For the text-containing cell, return its midpoint in [x, y] coordinate format. 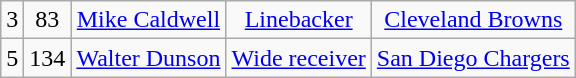
Mike Caldwell [148, 20]
3 [12, 20]
Walter Dunson [148, 58]
Cleveland Browns [473, 20]
San Diego Chargers [473, 58]
134 [48, 58]
83 [48, 20]
5 [12, 58]
Wide receiver [298, 58]
Linebacker [298, 20]
